Identify which cell holds the provided text, then report its [x, y] central coordinate. 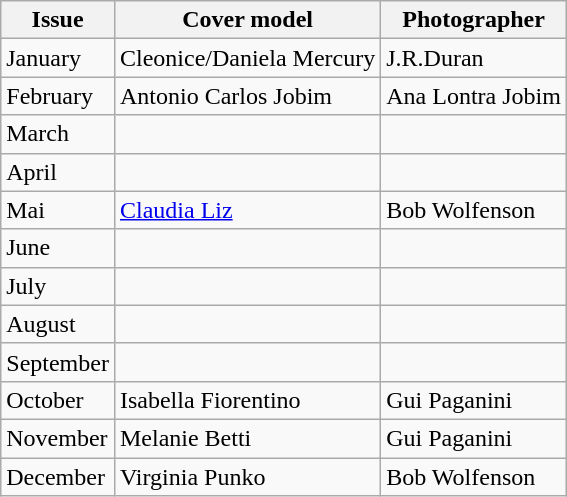
April [58, 172]
Photographer [474, 20]
November [58, 438]
September [58, 362]
Isabella Fiorentino [247, 400]
Antonio Carlos Jobim [247, 96]
January [58, 58]
December [58, 477]
Virginia Punko [247, 477]
Melanie Betti [247, 438]
August [58, 324]
July [58, 286]
February [58, 96]
Cover model [247, 20]
Cleonice/Daniela Mercury [247, 58]
J.R.Duran [474, 58]
Claudia Liz [247, 210]
October [58, 400]
Issue [58, 20]
Ana Lontra Jobim [474, 96]
March [58, 134]
Mai [58, 210]
June [58, 248]
